Extract the (x, y) coordinate from the center of the cell holding the provided text.  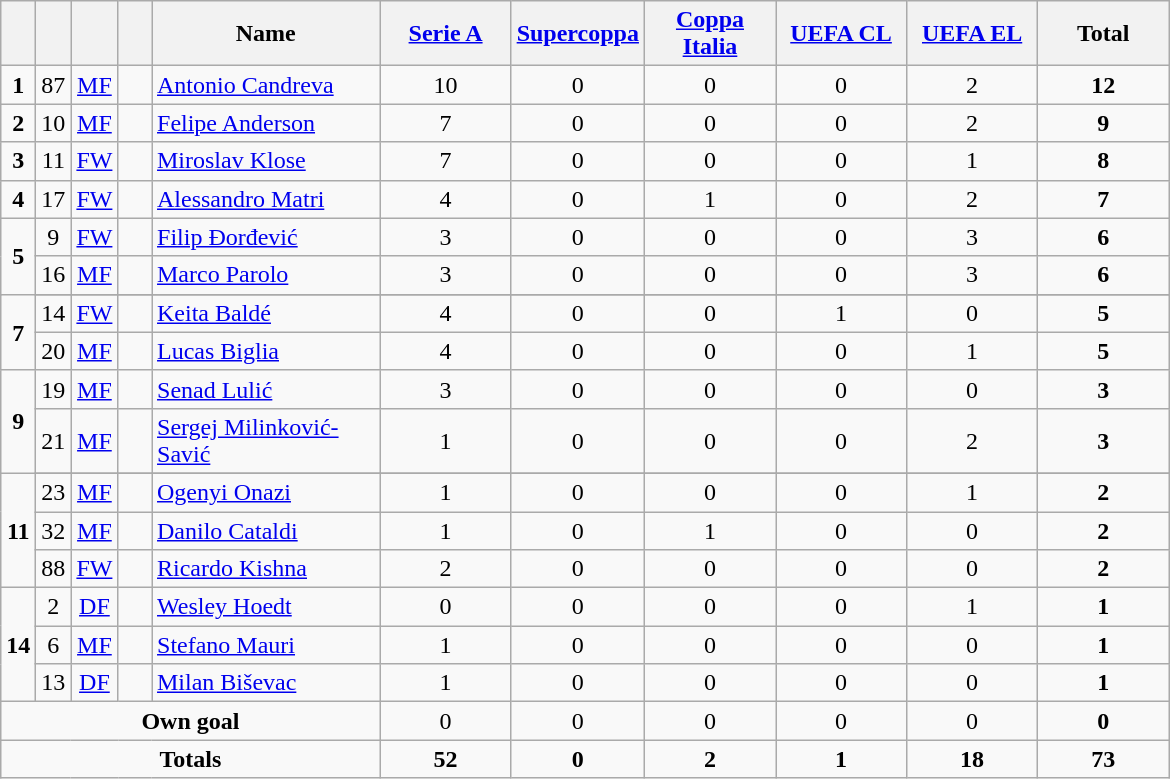
23 (54, 492)
Sergej Milinković-Savić (266, 440)
19 (54, 389)
UEFA EL (972, 34)
Lucas Biglia (266, 351)
Milan Biševac (266, 683)
13 (54, 683)
8 (1104, 161)
Antonio Candreva (266, 85)
Senad Lulić (266, 389)
Total (1104, 34)
Supercoppa (578, 34)
Felipe Anderson (266, 123)
Danilo Cataldi (266, 531)
UEFA CL (842, 34)
17 (54, 199)
73 (1104, 759)
Miroslav Klose (266, 161)
16 (54, 275)
52 (446, 759)
Ogenyi Onazi (266, 492)
Name (266, 34)
Serie A (446, 34)
32 (54, 531)
Coppa Italia (710, 34)
Filip Đorđević (266, 237)
Wesley Hoedt (266, 607)
Marco Parolo (266, 275)
Alessandro Matri (266, 199)
20 (54, 351)
21 (54, 440)
18 (972, 759)
88 (54, 569)
Keita Baldé (266, 313)
12 (1104, 85)
Own goal (190, 721)
87 (54, 85)
Ricardo Kishna (266, 569)
Totals (190, 759)
Stefano Mauri (266, 645)
